Scan for the cell matching the given text and deliver its (X, Y) coordinate at center. 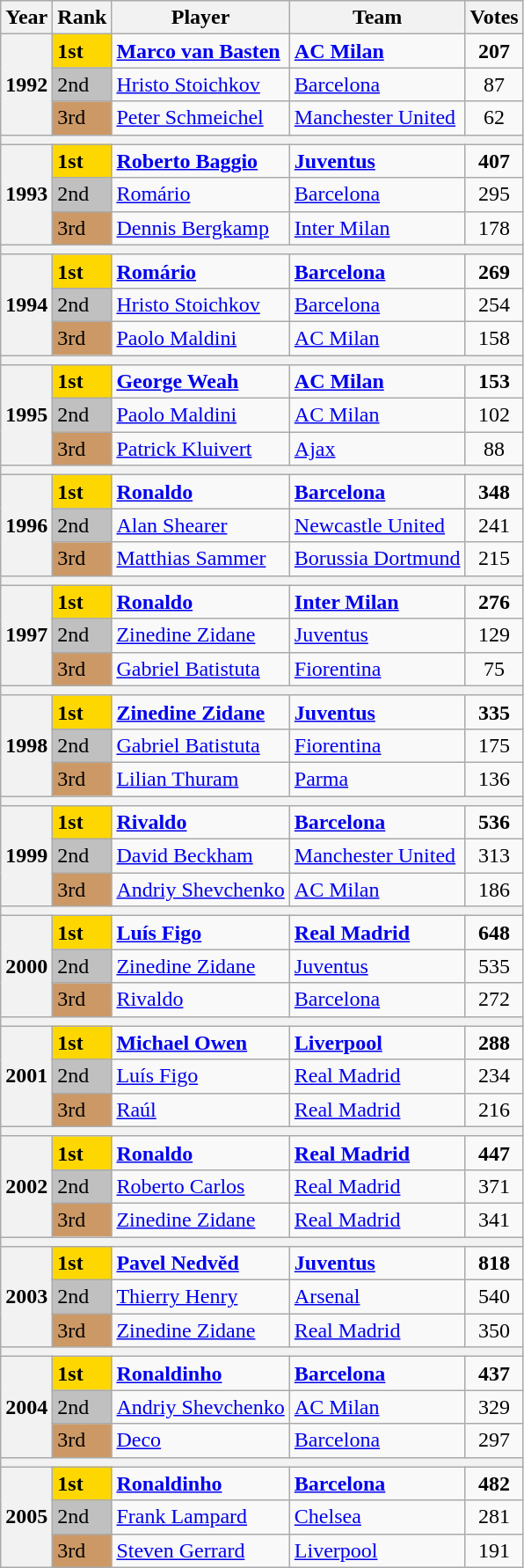
Frank Lampard (200, 1517)
158 (494, 338)
648 (494, 933)
Matthias Sammer (200, 559)
1995 (26, 415)
2001 (26, 1076)
178 (494, 228)
482 (494, 1484)
2000 (26, 966)
447 (494, 1153)
216 (494, 1110)
Rank (83, 18)
348 (494, 492)
Pavel Nedvěd (200, 1264)
295 (494, 194)
Roberto Baggio (200, 161)
1998 (26, 745)
David Beckham (200, 856)
371 (494, 1186)
437 (494, 1374)
335 (494, 712)
Parma (377, 779)
350 (494, 1330)
Player (200, 18)
1997 (26, 635)
281 (494, 1517)
1996 (26, 525)
2005 (26, 1517)
341 (494, 1220)
186 (494, 890)
Thierry Henry (200, 1297)
2002 (26, 1186)
536 (494, 823)
Newcastle United (377, 525)
75 (494, 669)
Dennis Bergkamp (200, 228)
407 (494, 161)
Peter Schmeichel (200, 118)
2003 (26, 1297)
129 (494, 635)
288 (494, 1043)
153 (494, 382)
535 (494, 966)
Arsenal (377, 1297)
276 (494, 602)
269 (494, 271)
Marco van Basten (200, 51)
136 (494, 779)
254 (494, 304)
Lilian Thuram (200, 779)
1992 (26, 84)
241 (494, 525)
297 (494, 1440)
1999 (26, 856)
Michael Owen (200, 1043)
102 (494, 415)
191 (494, 1550)
88 (494, 449)
Roberto Carlos (200, 1186)
313 (494, 856)
1993 (26, 194)
Alan Shearer (200, 525)
Chelsea (377, 1517)
1994 (26, 304)
Team (377, 18)
2004 (26, 1407)
87 (494, 84)
Steven Gerrard (200, 1550)
329 (494, 1407)
272 (494, 1000)
Borussia Dortmund (377, 559)
Votes (494, 18)
818 (494, 1264)
207 (494, 51)
George Weah (200, 382)
Deco (200, 1440)
234 (494, 1076)
540 (494, 1297)
175 (494, 745)
Ajax (377, 449)
215 (494, 559)
Patrick Kluivert (200, 449)
62 (494, 118)
Raúl (200, 1110)
Year (26, 18)
